Provide the [x, y] coordinate of the cell's center where the given text is located.  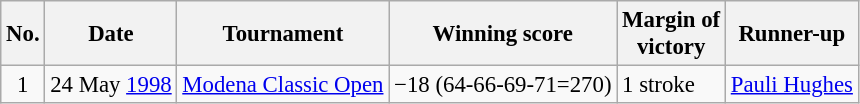
Modena Classic Open [283, 85]
Date [111, 34]
24 May 1998 [111, 85]
Winning score [503, 34]
Runner-up [792, 34]
Pauli Hughes [792, 85]
Tournament [283, 34]
1 stroke [672, 85]
1 [23, 85]
No. [23, 34]
−18 (64-66-69-71=270) [503, 85]
Margin ofvictory [672, 34]
